Return the [X, Y] coordinate for the center point of the cell that contains the specified text.  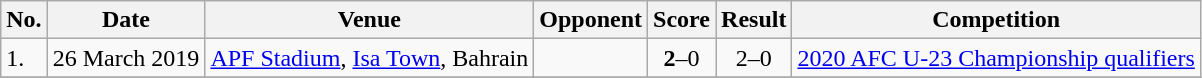
No. [24, 20]
2020 AFC U-23 Championship qualifiers [996, 58]
Competition [996, 20]
Result [754, 20]
26 March 2019 [126, 58]
Opponent [591, 20]
APF Stadium, Isa Town, Bahrain [370, 58]
1. [24, 58]
Date [126, 20]
Score [682, 20]
Venue [370, 20]
